Detect which cell encompasses the target text, then output its [X, Y] center coordinate. 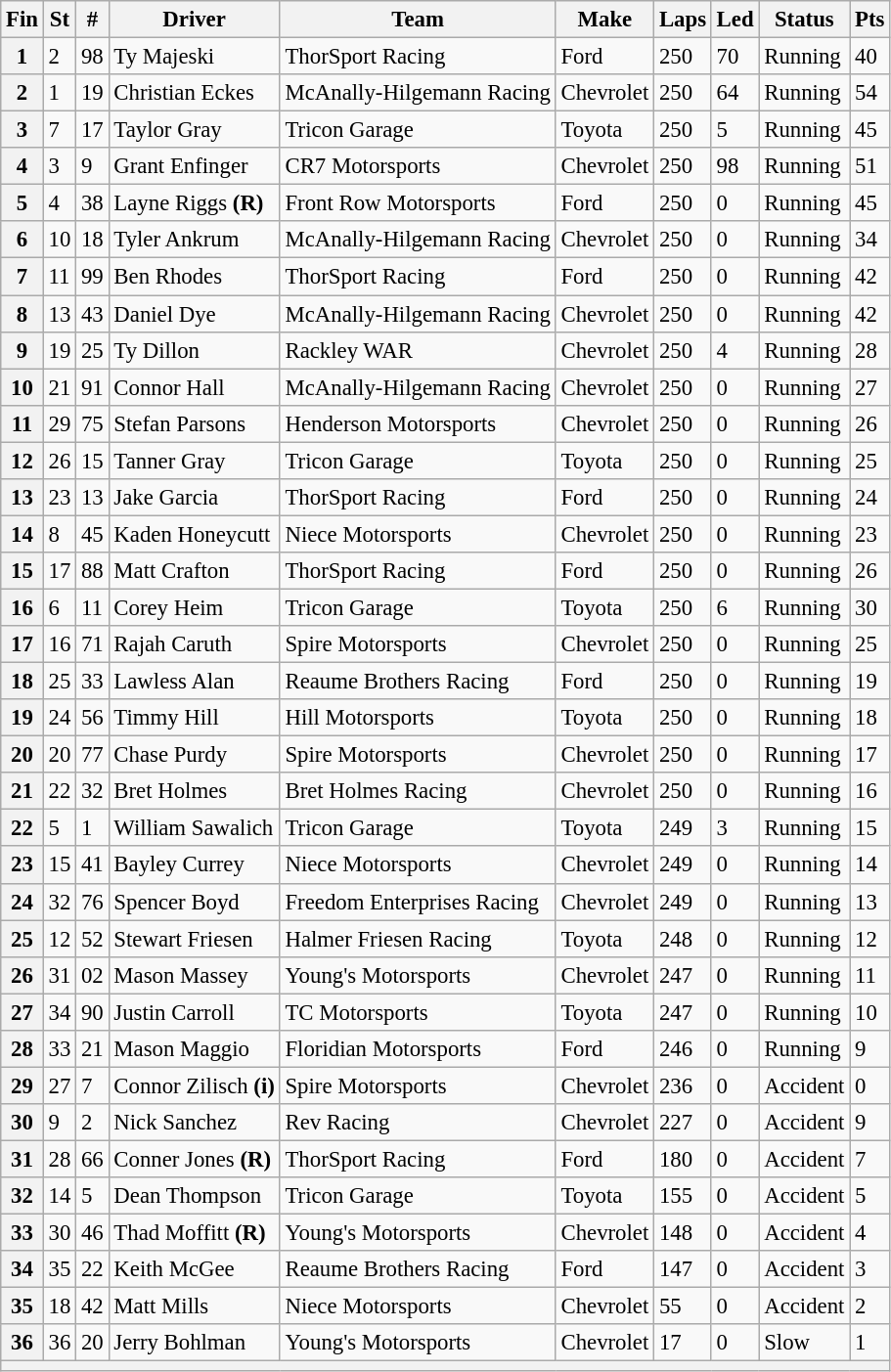
64 [735, 93]
Team [418, 20]
Ty Majeski [194, 57]
Spencer Boyd [194, 902]
Connor Hall [194, 387]
TC Motorsports [418, 1012]
52 [92, 939]
Jake Garcia [194, 498]
Ben Rhodes [194, 277]
# [92, 20]
236 [683, 1085]
Mason Massey [194, 975]
Status [804, 20]
St [59, 20]
248 [683, 939]
William Sawalich [194, 828]
Freedom Enterprises Racing [418, 902]
Christian Eckes [194, 93]
40 [870, 57]
Tyler Ankrum [194, 240]
Floridian Motorsports [418, 1049]
Keith McGee [194, 1269]
Mason Maggio [194, 1049]
75 [92, 423]
246 [683, 1049]
Nick Sanchez [194, 1123]
77 [92, 755]
Stefan Parsons [194, 423]
Led [735, 20]
Chase Purdy [194, 755]
Thad Moffitt (R) [194, 1233]
56 [92, 718]
71 [92, 644]
Matt Mills [194, 1306]
Slow [804, 1343]
Connor Zilisch (i) [194, 1085]
227 [683, 1123]
46 [92, 1233]
Layne Riggs (R) [194, 203]
Kaden Honeycutt [194, 534]
Halmer Friesen Racing [418, 939]
Driver [194, 20]
Bret Holmes [194, 791]
Timmy Hill [194, 718]
90 [92, 1012]
Rev Racing [418, 1123]
180 [683, 1159]
Pts [870, 20]
Stewart Friesen [194, 939]
55 [683, 1306]
91 [92, 387]
Laps [683, 20]
CR7 Motorsports [418, 166]
Rajah Caruth [194, 644]
Bayley Currey [194, 865]
38 [92, 203]
Dean Thompson [194, 1196]
Front Row Motorsports [418, 203]
99 [92, 277]
155 [683, 1196]
Hill Motorsports [418, 718]
43 [92, 314]
70 [735, 57]
02 [92, 975]
Henderson Motorsports [418, 423]
Tanner Gray [194, 461]
Lawless Alan [194, 682]
Corey Heim [194, 607]
76 [92, 902]
147 [683, 1269]
41 [92, 865]
51 [870, 166]
Grant Enfinger [194, 166]
Fin [22, 20]
Rackley WAR [418, 350]
Ty Dillon [194, 350]
Bret Holmes Racing [418, 791]
Conner Jones (R) [194, 1159]
Daniel Dye [194, 314]
Taylor Gray [194, 130]
54 [870, 93]
Justin Carroll [194, 1012]
Jerry Bohlman [194, 1343]
88 [92, 571]
66 [92, 1159]
Matt Crafton [194, 571]
Make [604, 20]
148 [683, 1233]
